Find where the given text appears and provide that cell's center as [x, y] coordinate. 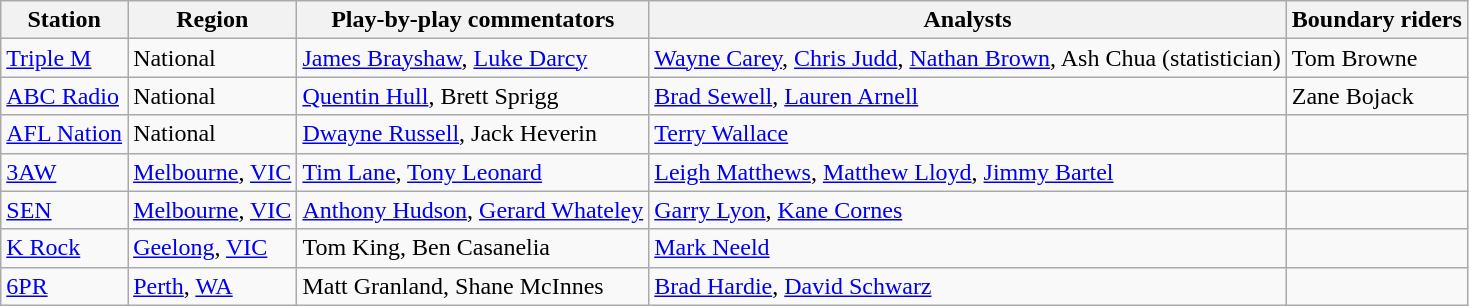
Analysts [968, 20]
Tim Lane, Tony Leonard [473, 172]
Wayne Carey, Chris Judd, Nathan Brown, Ash Chua (statistician) [968, 58]
Brad Sewell, Lauren Arnell [968, 96]
Station [64, 20]
Dwayne Russell, Jack Heverin [473, 134]
Boundary riders [1376, 20]
Leigh Matthews, Matthew Lloyd, Jimmy Bartel [968, 172]
Region [212, 20]
Quentin Hull, Brett Sprigg [473, 96]
AFL Nation [64, 134]
3AW [64, 172]
Matt Granland, Shane McInnes [473, 286]
Triple M [64, 58]
Tom King, Ben Casanelia [473, 248]
Perth, WA [212, 286]
Terry Wallace [968, 134]
Garry Lyon, Kane Cornes [968, 210]
6PR [64, 286]
ABC Radio [64, 96]
Geelong, VIC [212, 248]
Brad Hardie, David Schwarz [968, 286]
James Brayshaw, Luke Darcy [473, 58]
Tom Browne [1376, 58]
Zane Bojack [1376, 96]
SEN [64, 210]
K Rock [64, 248]
Mark Neeld [968, 248]
Play-by-play commentators [473, 20]
Anthony Hudson, Gerard Whateley [473, 210]
